Provide the [x, y] coordinate of the cell's center where the given text is located.  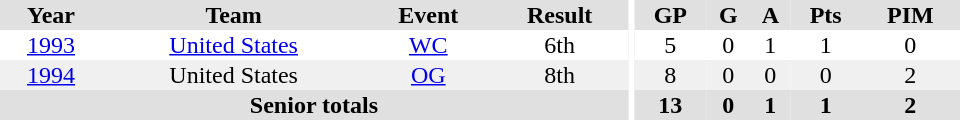
1993 [51, 45]
1994 [51, 75]
G [728, 15]
Senior totals [314, 105]
13 [670, 105]
5 [670, 45]
WC [428, 45]
Result [560, 15]
A [770, 15]
PIM [910, 15]
GP [670, 15]
6th [560, 45]
Pts [826, 15]
Team [234, 15]
8 [670, 75]
Event [428, 15]
OG [428, 75]
Year [51, 15]
8th [560, 75]
